Detect which cell encompasses the target text, then output its [x, y] center coordinate. 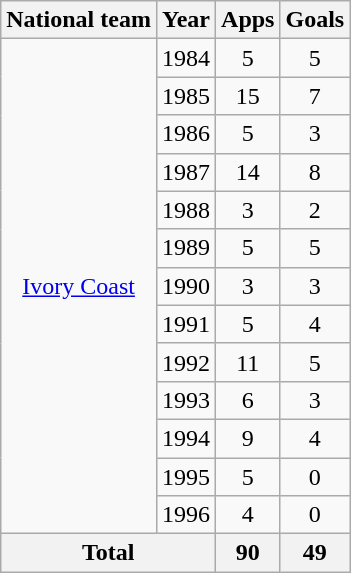
National team [79, 20]
1986 [186, 134]
6 [248, 400]
1990 [186, 286]
14 [248, 172]
1994 [186, 438]
Apps [248, 20]
1995 [186, 477]
1992 [186, 362]
90 [248, 553]
1985 [186, 96]
Year [186, 20]
1989 [186, 248]
Goals [315, 20]
1988 [186, 210]
1991 [186, 324]
1993 [186, 400]
Ivory Coast [79, 286]
11 [248, 362]
Total [108, 553]
15 [248, 96]
1996 [186, 515]
9 [248, 438]
1984 [186, 58]
7 [315, 96]
1987 [186, 172]
2 [315, 210]
49 [315, 553]
8 [315, 172]
